Search for the cell housing the specified text and yield its (x, y) center coordinate. 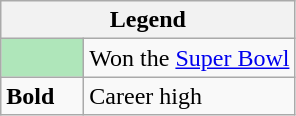
Legend (148, 20)
Won the Super Bowl (190, 58)
Career high (190, 96)
Bold (42, 96)
